Pinpoint the cell where the given text exists, returning its (x, y) midpoint coordinate. 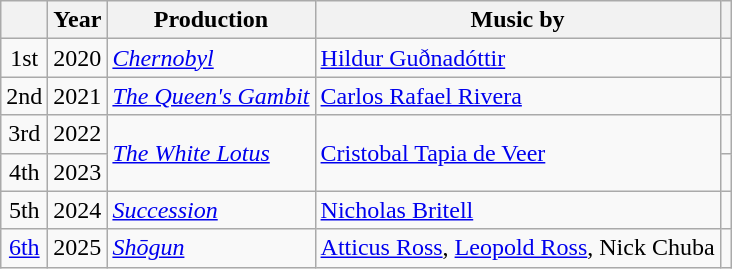
2022 (78, 134)
1st (24, 58)
Carlos Rafael Rivera (518, 96)
2024 (78, 210)
Production (211, 20)
Atticus Ross, Leopold Ross, Nick Chuba (518, 248)
2023 (78, 172)
Chernobyl (211, 58)
Nicholas Britell (518, 210)
2025 (78, 248)
3rd (24, 134)
Hildur Guðnadóttir (518, 58)
Cristobal Tapia de Veer (518, 153)
The White Lotus (211, 153)
6th (24, 248)
2021 (78, 96)
Music by (518, 20)
4th (24, 172)
Succession (211, 210)
Year (78, 20)
2nd (24, 96)
5th (24, 210)
Shōgun (211, 248)
The Queen's Gambit (211, 96)
2020 (78, 58)
